Return the (X, Y) coordinate for the center point of the cell that contains the specified text.  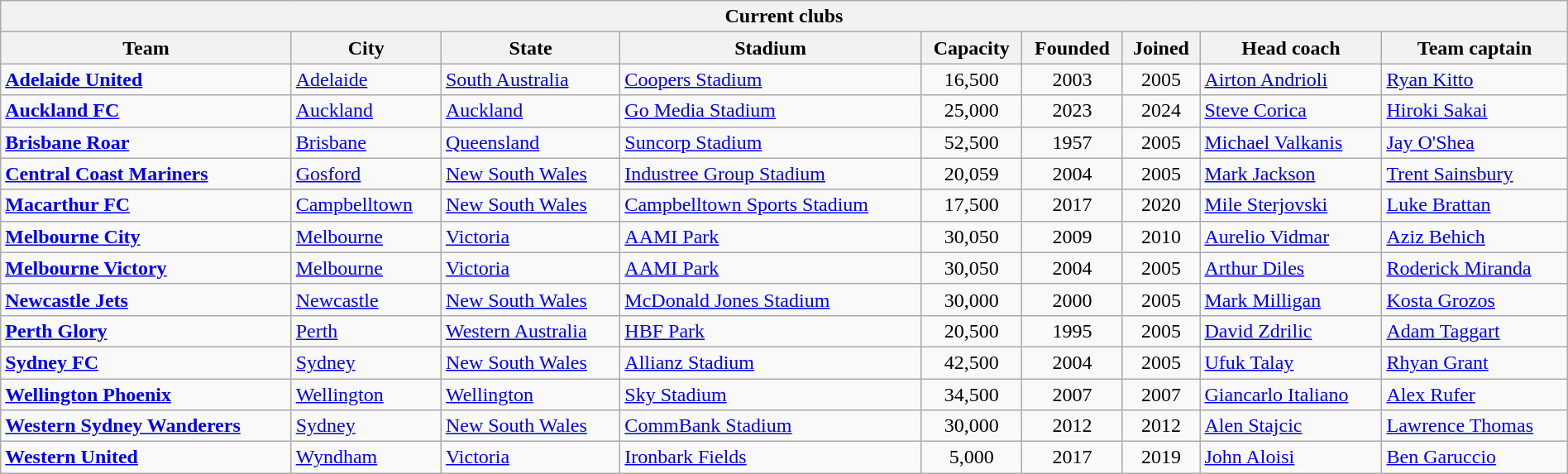
Sky Stadium (771, 395)
Giancarlo Italiano (1291, 395)
Jay O'Shea (1475, 142)
Industree Group Stadium (771, 174)
34,500 (971, 395)
Western Australia (530, 331)
Team (146, 48)
Founded (1072, 48)
Joined (1161, 48)
Western United (146, 457)
Rhyan Grant (1475, 362)
Hiroki Sakai (1475, 111)
McDonald Jones Stadium (771, 299)
State (530, 48)
City (366, 48)
Head coach (1291, 48)
Mark Jackson (1291, 174)
1995 (1072, 331)
2010 (1161, 237)
Roderick Miranda (1475, 268)
Wellington Phoenix (146, 395)
Alen Stajcic (1291, 426)
Perth Glory (146, 331)
Campbelltown Sports Stadium (771, 205)
Capacity (971, 48)
Adam Taggart (1475, 331)
Auckland FC (146, 111)
Gosford (366, 174)
5,000 (971, 457)
2003 (1072, 79)
2000 (1072, 299)
Mark Milligan (1291, 299)
Suncorp Stadium (771, 142)
Team captain (1475, 48)
Ben Garuccio (1475, 457)
Michael Valkanis (1291, 142)
17,500 (971, 205)
Ironbark Fields (771, 457)
Lawrence Thomas (1475, 426)
Newcastle (366, 299)
Brisbane (366, 142)
John Aloisi (1291, 457)
42,500 (971, 362)
Adelaide United (146, 79)
20,500 (971, 331)
South Australia (530, 79)
HBF Park (771, 331)
Aurelio Vidmar (1291, 237)
2024 (1161, 111)
Coopers Stadium (771, 79)
2023 (1072, 111)
52,500 (971, 142)
Central Coast Mariners (146, 174)
Adelaide (366, 79)
David Zdrilic (1291, 331)
Arthur Diles (1291, 268)
Macarthur FC (146, 205)
Trent Sainsbury (1475, 174)
Airton Andrioli (1291, 79)
Alex Rufer (1475, 395)
20,059 (971, 174)
Luke Brattan (1475, 205)
Ryan Kitto (1475, 79)
Sydney FC (146, 362)
Steve Corica (1291, 111)
Brisbane Roar (146, 142)
25,000 (971, 111)
CommBank Stadium (771, 426)
Go Media Stadium (771, 111)
Newcastle Jets (146, 299)
Queensland (530, 142)
Western Sydney Wanderers (146, 426)
2019 (1161, 457)
Allianz Stadium (771, 362)
Aziz Behich (1475, 237)
2020 (1161, 205)
16,500 (971, 79)
Wyndham (366, 457)
Stadium (771, 48)
Ufuk Talay (1291, 362)
Mile Sterjovski (1291, 205)
Melbourne Victory (146, 268)
Perth (366, 331)
Melbourne City (146, 237)
Current clubs (784, 17)
Kosta Grozos (1475, 299)
Campbelltown (366, 205)
2009 (1072, 237)
1957 (1072, 142)
